Find where the given text appears and provide that cell's center as [X, Y] coordinate. 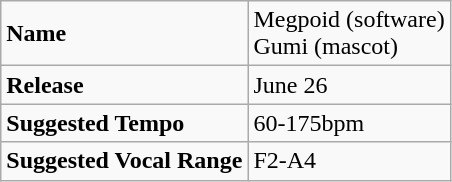
60-175bpm [349, 123]
Megpoid (software) Gumi (mascot) [349, 34]
Name [124, 34]
Suggested Vocal Range [124, 161]
Release [124, 85]
F2-A4 [349, 161]
June 26 [349, 85]
Suggested Tempo [124, 123]
